Output the (x, y) coordinate of the center of the cell containing the given text.  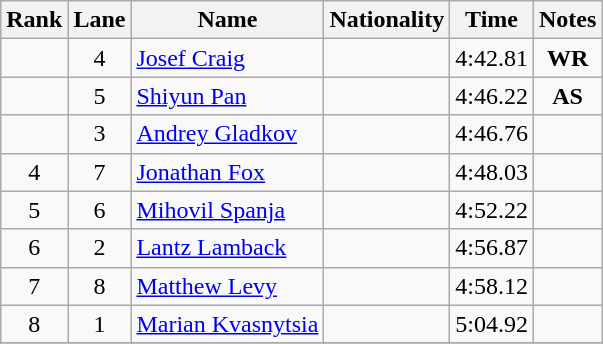
Name (228, 20)
Lantz Lamback (228, 248)
Mihovil Spanja (228, 210)
1 (100, 324)
Nationality (387, 20)
Time (492, 20)
Rank (34, 20)
4:42.81 (492, 58)
4:58.12 (492, 286)
4:52.22 (492, 210)
Marian Kvasnytsia (228, 324)
Matthew Levy (228, 286)
Andrey Gladkov (228, 134)
4:48.03 (492, 172)
Jonathan Fox (228, 172)
Lane (100, 20)
Notes (567, 20)
Josef Craig (228, 58)
2 (100, 248)
AS (567, 96)
5:04.92 (492, 324)
4:46.76 (492, 134)
Shiyun Pan (228, 96)
4:56.87 (492, 248)
3 (100, 134)
WR (567, 58)
4:46.22 (492, 96)
